For the text-containing cell, return its midpoint in [x, y] coordinate format. 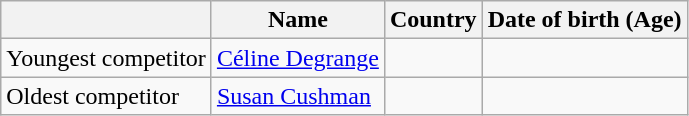
Oldest competitor [106, 96]
Youngest competitor [106, 58]
Susan Cushman [298, 96]
Date of birth (Age) [584, 20]
Name [298, 20]
Céline Degrange [298, 58]
Country [433, 20]
